Extract the (x, y) coordinate from the center of the cell holding the provided text.  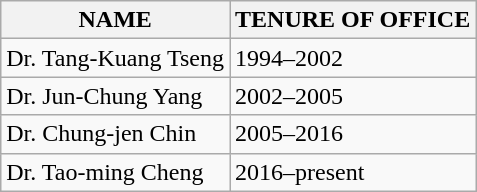
1994–2002 (353, 58)
Dr. Jun-Chung Yang (116, 96)
2005–2016 (353, 134)
Dr. Tang-Kuang Tseng (116, 58)
TENURE OF OFFICE (353, 20)
2016–present (353, 172)
Dr. Tao-ming Cheng (116, 172)
Dr. Chung-jen Chin (116, 134)
NAME (116, 20)
2002–2005 (353, 96)
